Pinpoint the cell where the given text exists, returning its [X, Y] midpoint coordinate. 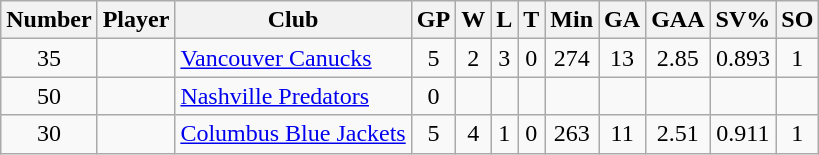
SO [798, 20]
L [504, 20]
263 [572, 134]
2 [474, 58]
Vancouver Canucks [293, 58]
4 [474, 134]
0.911 [743, 134]
50 [49, 96]
Nashville Predators [293, 96]
GP [433, 20]
2.85 [678, 58]
SV% [743, 20]
GAA [678, 20]
0.893 [743, 58]
Player [136, 20]
GA [622, 20]
Columbus Blue Jackets [293, 134]
3 [504, 58]
W [474, 20]
11 [622, 134]
13 [622, 58]
30 [49, 134]
Number [49, 20]
35 [49, 58]
T [532, 20]
2.51 [678, 134]
Min [572, 20]
274 [572, 58]
Club [293, 20]
